Detect which cell encompasses the target text, then output its (x, y) center coordinate. 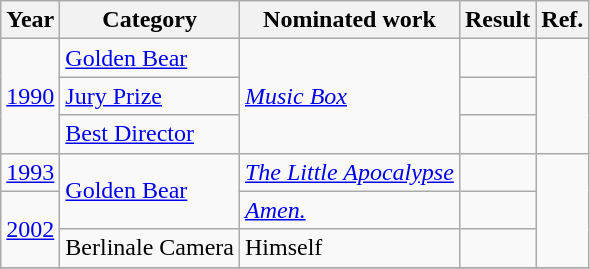
Himself (349, 248)
Category (150, 20)
Jury Prize (150, 96)
Music Box (349, 96)
Berlinale Camera (150, 248)
Year (30, 20)
Nominated work (349, 20)
Best Director (150, 134)
1993 (30, 172)
The Little Apocalypse (349, 172)
2002 (30, 229)
Ref. (562, 20)
Amen. (349, 210)
1990 (30, 96)
Result (497, 20)
